Locate the cell with the specified text and output its [x, y] center coordinate. 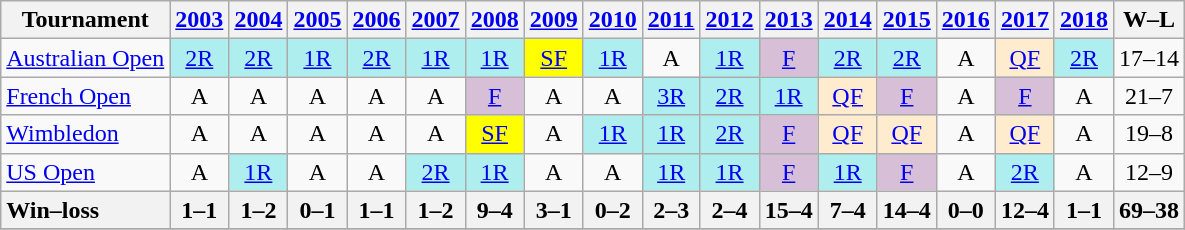
2011 [671, 20]
12–4 [1024, 210]
Australian Open [86, 58]
9–4 [494, 210]
2015 [906, 20]
2014 [848, 20]
2008 [494, 20]
15–4 [788, 210]
17–14 [1148, 58]
2013 [788, 20]
19–8 [1148, 134]
0–0 [966, 210]
2–4 [730, 210]
2016 [966, 20]
Win–loss [86, 210]
14–4 [906, 210]
21–7 [1148, 96]
French Open [86, 96]
7–4 [848, 210]
2005 [318, 20]
2017 [1024, 20]
2–3 [671, 210]
Wimbledon [86, 134]
0–2 [612, 210]
Tournament [86, 20]
2009 [554, 20]
2004 [258, 20]
2012 [730, 20]
2018 [1084, 20]
US Open [86, 172]
0–1 [318, 210]
2010 [612, 20]
2007 [436, 20]
W–L [1148, 20]
69–38 [1148, 210]
2003 [200, 20]
12–9 [1148, 172]
3–1 [554, 210]
3R [671, 96]
2006 [376, 20]
